Search for the cell housing the specified text and yield its [X, Y] center coordinate. 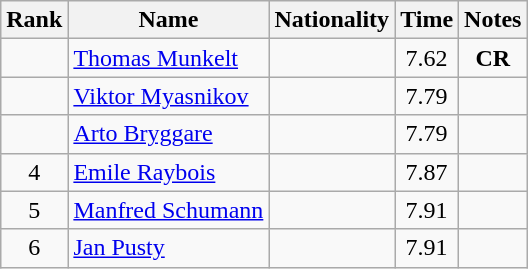
Nationality [332, 20]
Jan Pusty [168, 248]
7.87 [427, 172]
Time [427, 20]
Thomas Munkelt [168, 58]
Name [168, 20]
Manfred Schumann [168, 210]
CR [493, 58]
7.62 [427, 58]
Emile Raybois [168, 172]
6 [34, 248]
Viktor Myasnikov [168, 96]
Rank [34, 20]
4 [34, 172]
Notes [493, 20]
5 [34, 210]
Arto Bryggare [168, 134]
